Capture the cell that displays the provided text and extract its [x, y] central coordinate. 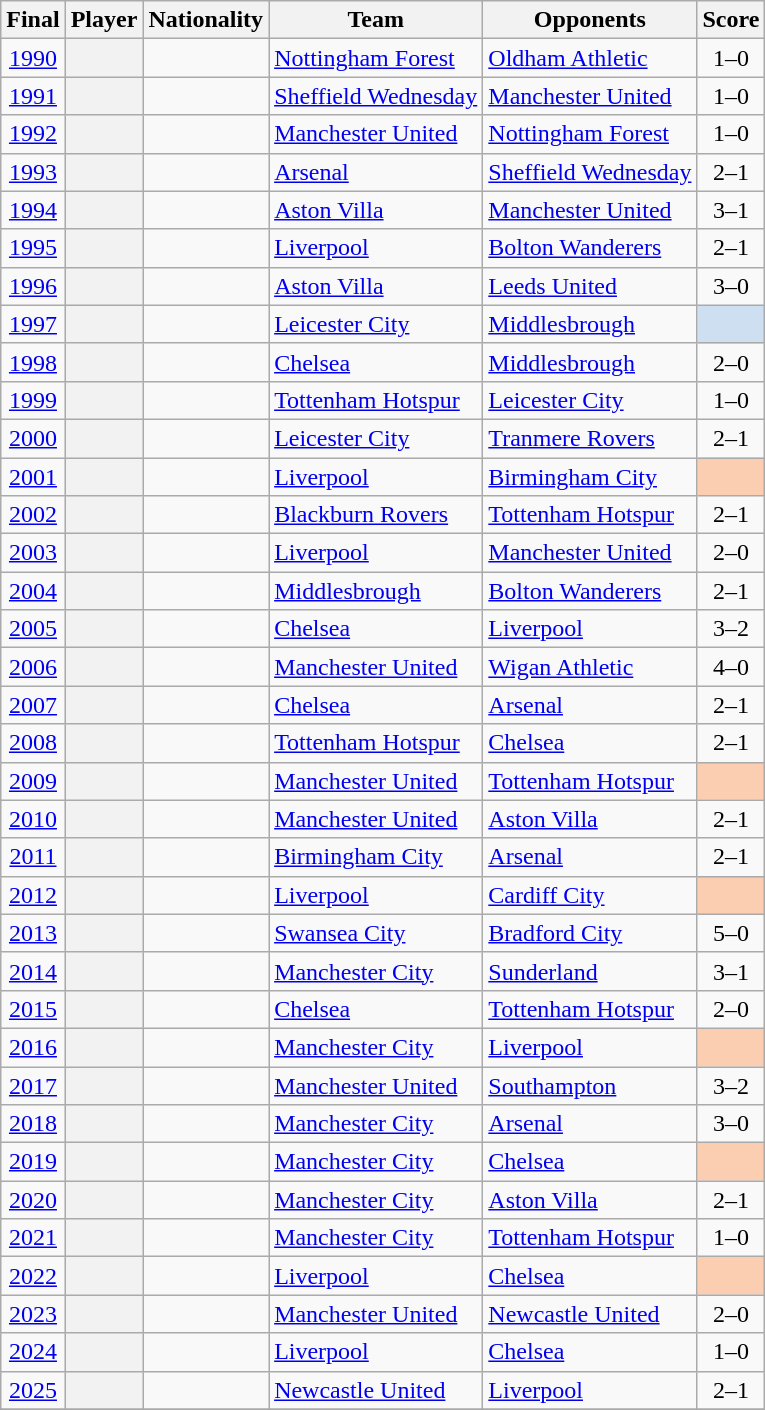
1997 [33, 324]
2007 [33, 705]
2011 [33, 857]
Score [731, 20]
1992 [33, 134]
2010 [33, 819]
2000 [33, 438]
Oldham Athletic [590, 58]
Bradford City [590, 933]
1994 [33, 210]
Tranmere Rovers [590, 438]
2012 [33, 895]
2017 [33, 1085]
Cardiff City [590, 895]
2025 [33, 1390]
Team [376, 20]
1996 [33, 286]
2004 [33, 591]
1999 [33, 400]
Final [33, 20]
2020 [33, 1200]
2006 [33, 667]
Leeds United [590, 286]
2001 [33, 477]
1998 [33, 362]
2016 [33, 1047]
2002 [33, 515]
2018 [33, 1124]
2024 [33, 1352]
1995 [33, 248]
2021 [33, 1238]
1993 [33, 172]
1990 [33, 58]
2013 [33, 933]
Player [104, 20]
2015 [33, 1009]
2014 [33, 971]
2003 [33, 553]
2005 [33, 629]
2023 [33, 1314]
2009 [33, 781]
2019 [33, 1162]
Southampton [590, 1085]
Sunderland [590, 971]
5–0 [731, 933]
2022 [33, 1276]
Wigan Athletic [590, 667]
1991 [33, 96]
Nationality [206, 20]
Swansea City [376, 933]
2008 [33, 743]
4–0 [731, 667]
Opponents [590, 20]
Blackburn Rovers [376, 515]
